Return the (x, y) coordinate for the center point of the cell that contains the specified text.  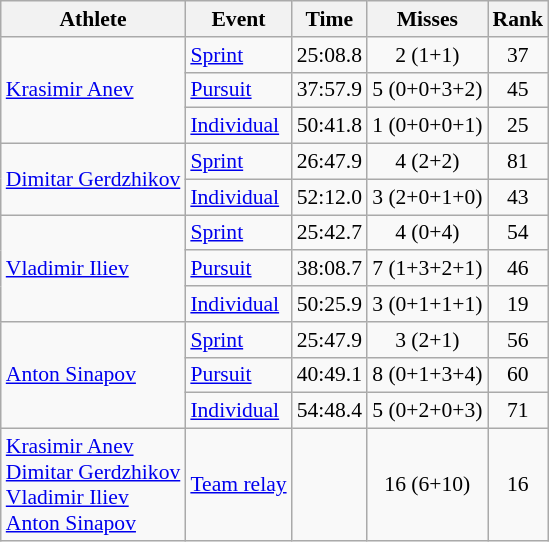
8 (0+1+3+4) (427, 375)
37 (518, 55)
50:25.9 (330, 304)
81 (518, 162)
25:08.8 (330, 55)
19 (518, 304)
Vladimir Iliev (94, 268)
5 (0+0+3+2) (427, 90)
54 (518, 233)
Event (238, 19)
25 (518, 126)
7 (1+3+2+1) (427, 269)
45 (518, 90)
3 (0+1+1+1) (427, 304)
4 (2+2) (427, 162)
43 (518, 197)
Misses (427, 19)
71 (518, 411)
25:47.9 (330, 340)
50:41.8 (330, 126)
16 (6+10) (427, 485)
16 (518, 485)
52:12.0 (330, 197)
40:49.1 (330, 375)
Dimitar Gerdzhikov (94, 180)
46 (518, 269)
3 (2+0+1+0) (427, 197)
Time (330, 19)
Krasimir Anev (94, 90)
54:48.4 (330, 411)
Athlete (94, 19)
38:08.7 (330, 269)
Anton Sinapov (94, 376)
37:57.9 (330, 90)
Rank (518, 19)
5 (0+2+0+3) (427, 411)
2 (1+1) (427, 55)
4 (0+4) (427, 233)
60 (518, 375)
25:42.7 (330, 233)
26:47.9 (330, 162)
3 (2+1) (427, 340)
56 (518, 340)
1 (0+0+0+1) (427, 126)
Team relay (238, 485)
Krasimir AnevDimitar GerdzhikovVladimir IlievAnton Sinapov (94, 485)
